From the cell containing the given text, extract its center point as (X, Y) coordinate. 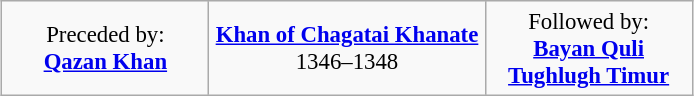
Followed by:Bayan QuliTughlugh Timur (588, 48)
Khan of Chagatai Khanate1346–1348 (347, 48)
Preceded by:Qazan Khan (106, 48)
